Output the (X, Y) coordinate of the center of the cell containing the given text.  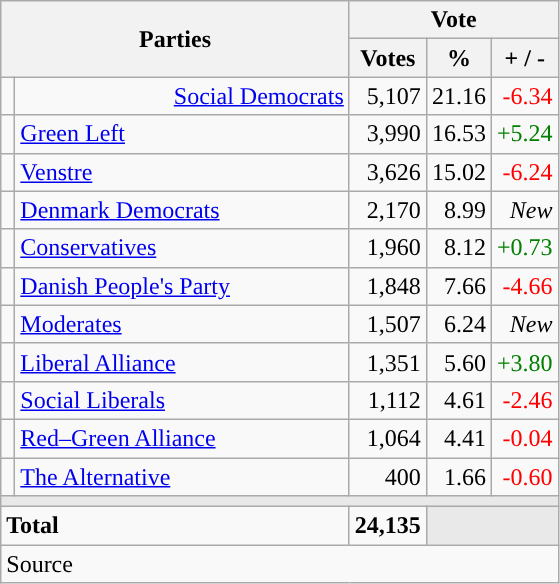
Vote (454, 20)
1,112 (388, 400)
Red–Green Alliance (182, 438)
3,626 (388, 172)
-6.24 (524, 172)
4.41 (458, 438)
2,170 (388, 210)
Votes (388, 58)
4.61 (458, 400)
Denmark Democrats (182, 210)
-6.34 (524, 96)
8.99 (458, 210)
7.66 (458, 286)
8.12 (458, 248)
21.16 (458, 96)
-0.60 (524, 477)
1.66 (458, 477)
5.60 (458, 362)
400 (388, 477)
1,351 (388, 362)
Total (176, 526)
Moderates (182, 324)
-0.04 (524, 438)
Danish People's Party (182, 286)
1,848 (388, 286)
% (458, 58)
Social Liberals (182, 400)
16.53 (458, 134)
Parties (176, 39)
6.24 (458, 324)
5,107 (388, 96)
The Alternative (182, 477)
Venstre (182, 172)
Conservatives (182, 248)
Green Left (182, 134)
3,990 (388, 134)
1,064 (388, 438)
+ / - (524, 58)
24,135 (388, 526)
Liberal Alliance (182, 362)
Source (280, 564)
+0.73 (524, 248)
Social Democrats (182, 96)
1,960 (388, 248)
1,507 (388, 324)
-4.66 (524, 286)
+3.80 (524, 362)
+5.24 (524, 134)
-2.46 (524, 400)
15.02 (458, 172)
